Identify which cell holds the provided text, then report its (x, y) central coordinate. 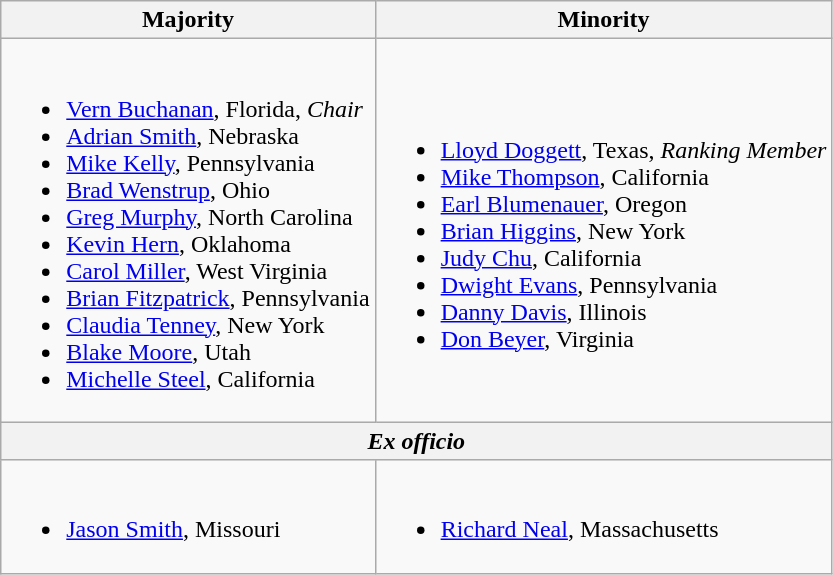
Minority (604, 20)
Jason Smith, Missouri (188, 516)
Richard Neal, Massachusetts (604, 516)
Majority (188, 20)
Ex officio (416, 441)
